Determine the (X, Y) coordinate at the center of the cell enclosing the given text.  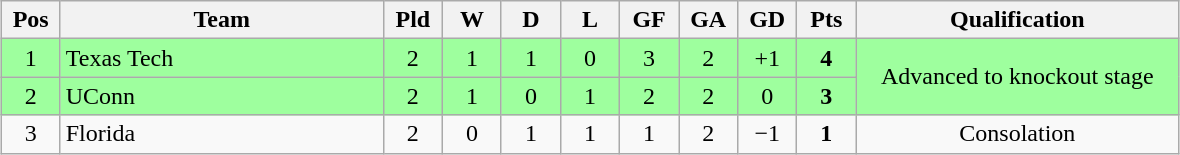
GA (708, 20)
L (590, 20)
D (530, 20)
GD (768, 20)
GF (650, 20)
Florida (222, 134)
Team (222, 20)
UConn (222, 96)
Pld (412, 20)
Texas Tech (222, 58)
4 (826, 58)
Consolation (1018, 134)
−1 (768, 134)
W (472, 20)
Pos (30, 20)
+1 (768, 58)
Advanced to knockout stage (1018, 77)
Pts (826, 20)
Qualification (1018, 20)
